Detect which cell encompasses the target text, then output its [x, y] center coordinate. 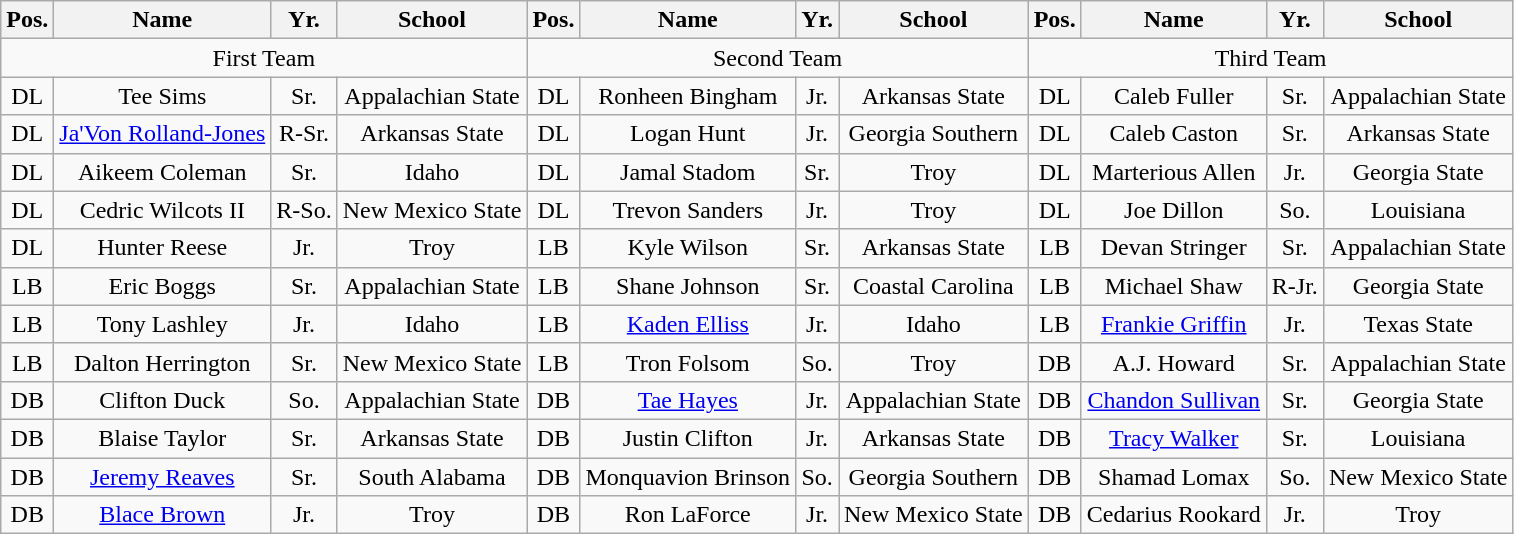
Tracy Walker [1174, 438]
Devan Stringer [1174, 248]
Aikeem Coleman [162, 172]
Second Team [778, 58]
Clifton Duck [162, 400]
Tae Hayes [688, 400]
R-Sr. [304, 134]
Kyle Wilson [688, 248]
Cedarius Rookard [1174, 515]
Logan Hunt [688, 134]
Hunter Reese [162, 248]
Eric Boggs [162, 286]
Michael Shaw [1174, 286]
Justin Clifton [688, 438]
Coastal Carolina [933, 286]
Shamad Lomax [1174, 477]
South Alabama [432, 477]
Jamal Stadom [688, 172]
Texas State [1418, 324]
Caleb Caston [1174, 134]
Trevon Sanders [688, 210]
Ron LaForce [688, 515]
Tron Folsom [688, 362]
R-Jr. [1294, 286]
Kaden Elliss [688, 324]
Marterious Allen [1174, 172]
Frankie Griffin [1174, 324]
Ja'Von Rolland-Jones [162, 134]
Blace Brown [162, 515]
Tony Lashley [162, 324]
Tee Sims [162, 96]
Ronheen Bingham [688, 96]
Chandon Sullivan [1174, 400]
First Team [264, 58]
R-So. [304, 210]
Caleb Fuller [1174, 96]
A.J. Howard [1174, 362]
Jeremy Reaves [162, 477]
Shane Johnson [688, 286]
Third Team [1270, 58]
Dalton Herrington [162, 362]
Monquavion Brinson [688, 477]
Cedric Wilcots II [162, 210]
Blaise Taylor [162, 438]
Joe Dillon [1174, 210]
